Locate the cell with the specified text and output its (X, Y) center coordinate. 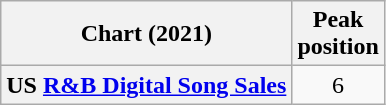
Chart (2021) (146, 34)
Peakposition (338, 34)
US R&B Digital Song Sales (146, 85)
6 (338, 85)
